Scan for the cell matching the given text and deliver its (x, y) coordinate at center. 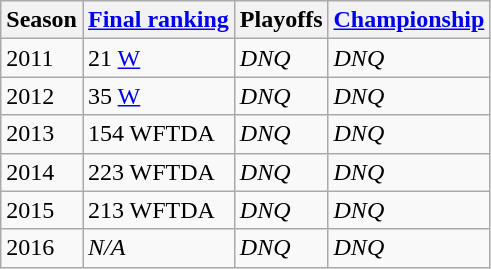
223 WFTDA (158, 172)
2011 (42, 58)
Final ranking (158, 20)
35 W (158, 96)
Season (42, 20)
2016 (42, 248)
21 W (158, 58)
2015 (42, 210)
154 WFTDA (158, 134)
Championship (409, 20)
N/A (158, 248)
2013 (42, 134)
2014 (42, 172)
213 WFTDA (158, 210)
2012 (42, 96)
Playoffs (281, 20)
